Identify which cell holds the provided text, then report its [x, y] central coordinate. 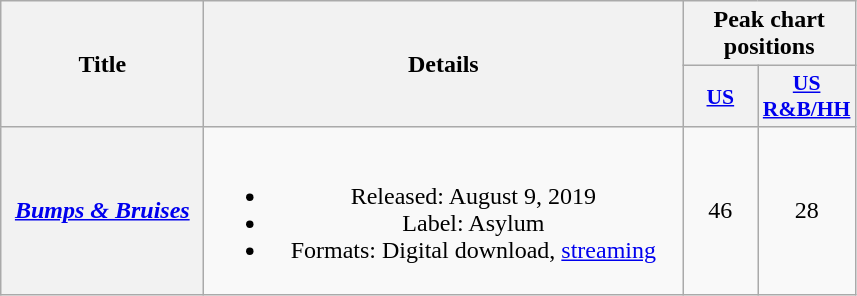
Details [444, 64]
Title [102, 64]
28 [807, 210]
Peak chart positions [770, 34]
Bumps & Bruises [102, 210]
Released: August 9, 2019Label: AsylumFormats: Digital download, streaming [444, 210]
USR&B/HH [807, 96]
US [720, 96]
46 [720, 210]
